Locate the cell with the specified text and output its (x, y) center coordinate. 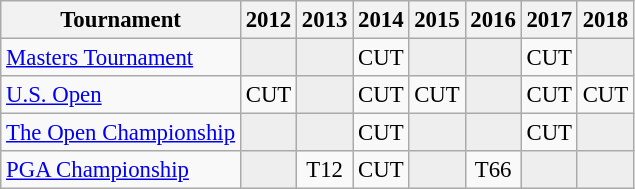
T12 (325, 170)
2016 (493, 20)
The Open Championship (121, 133)
2017 (549, 20)
PGA Championship (121, 170)
Masters Tournament (121, 58)
T66 (493, 170)
U.S. Open (121, 95)
2013 (325, 20)
2015 (437, 20)
2014 (381, 20)
Tournament (121, 20)
2012 (268, 20)
2018 (605, 20)
